Return the [X, Y] coordinate for the center point of the cell that contains the specified text.  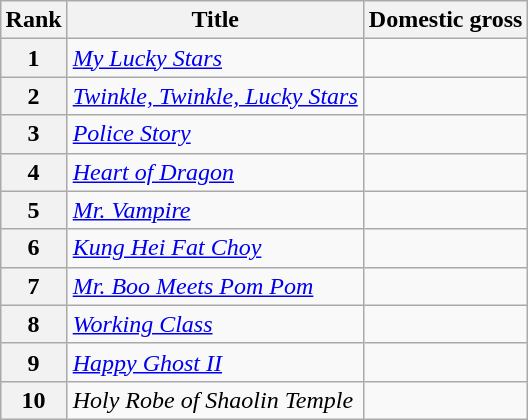
3 [34, 134]
Happy Ghost II [215, 362]
Mr. Boo Meets Pom Pom [215, 286]
Heart of Dragon [215, 172]
7 [34, 286]
Kung Hei Fat Choy [215, 248]
Holy Robe of Shaolin Temple [215, 400]
6 [34, 248]
Domestic gross [446, 20]
Title [215, 20]
Working Class [215, 324]
My Lucky Stars [215, 58]
2 [34, 96]
4 [34, 172]
1 [34, 58]
9 [34, 362]
10 [34, 400]
Rank [34, 20]
Twinkle, Twinkle, Lucky Stars [215, 96]
Police Story [215, 134]
8 [34, 324]
Mr. Vampire [215, 210]
5 [34, 210]
